From the cell containing the given text, extract its center point as [x, y] coordinate. 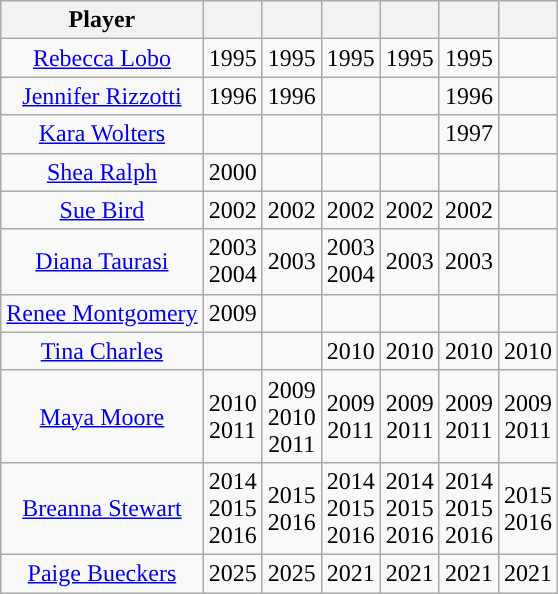
2000 [232, 172]
Diana Taurasi [102, 262]
Jennifer Rizzotti [102, 96]
Maya Moore [102, 416]
2009 [232, 313]
2010 2011 [232, 416]
Kara Wolters [102, 134]
Sue Bird [102, 210]
Shea Ralph [102, 172]
Player [102, 20]
Renee Montgomery [102, 313]
Breanna Stewart [102, 508]
1997 [468, 134]
Paige Bueckers [102, 573]
Rebecca Lobo [102, 58]
2009 2010 2011 [292, 416]
Tina Charles [102, 351]
